For the text-containing cell, return its midpoint in (X, Y) coordinate format. 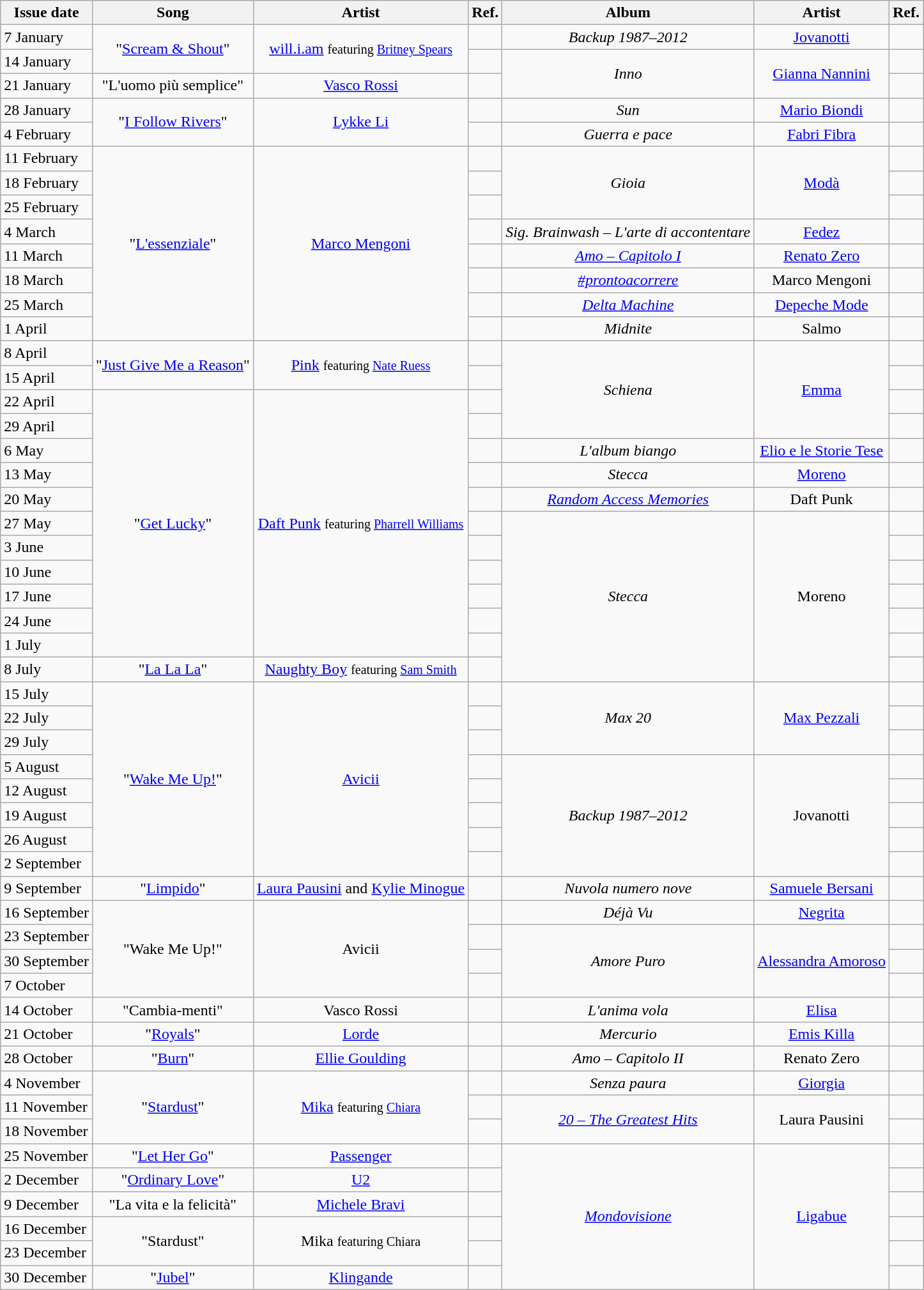
Sig. Brainwash – L'arte di accontentare (628, 231)
"L'uomo più semplice" (173, 86)
7 January (47, 37)
Issue date (47, 13)
Album (628, 13)
Emma (822, 390)
1 April (47, 329)
Depeche Mode (822, 305)
15 July (47, 693)
Random Access Memories (628, 499)
11 November (47, 1107)
#prontoacorrere (628, 280)
Midnite (628, 329)
Pink featuring Nate Ruess (360, 365)
19 August (47, 815)
"Burn" (173, 1058)
6 May (47, 450)
1 July (47, 645)
Laura Pausini (822, 1119)
4 February (47, 134)
Klingande (360, 1277)
29 July (47, 742)
Samuele Bersani (822, 888)
L'album biango (628, 450)
Mercurio (628, 1034)
Fabri Fibra (822, 134)
25 November (47, 1156)
2 September (47, 864)
U2 (360, 1180)
17 June (47, 596)
21 October (47, 1034)
30 December (47, 1277)
24 June (47, 620)
10 June (47, 572)
25 February (47, 207)
15 April (47, 378)
Song (173, 13)
Sun (628, 110)
Daft Punk (822, 499)
Max 20 (628, 718)
12 August (47, 791)
Salmo (822, 329)
Negrita (822, 912)
3 June (47, 548)
"La vita e la felicità" (173, 1204)
"Limpido" (173, 888)
"Cambia-menti" (173, 1010)
Giorgia (822, 1083)
Naughty Boy featuring Sam Smith (360, 669)
"Jubel" (173, 1277)
Michele Bravi (360, 1204)
2 December (47, 1180)
Déjà Vu (628, 912)
Emis Killa (822, 1034)
"La La La" (173, 669)
will.i.am featuring Britney Spears (360, 49)
Laura Pausini and Kylie Minogue (360, 888)
Alessandra Amoroso (822, 961)
21 January (47, 86)
Amo – Capitolo I (628, 256)
Daft Punk featuring Pharrell Williams (360, 524)
Ellie Goulding (360, 1058)
Lorde (360, 1034)
L'anima vola (628, 1010)
7 October (47, 985)
Mario Biondi (822, 110)
22 July (47, 718)
Gianna Nannini (822, 73)
"Just Give Me a Reason" (173, 365)
Senza paura (628, 1083)
20 May (47, 499)
"Scream & Shout" (173, 49)
9 December (47, 1204)
Inno (628, 73)
Modà (822, 183)
"I Follow Rivers" (173, 122)
"Get Lucky" (173, 524)
28 October (47, 1058)
8 April (47, 353)
26 August (47, 840)
Mondovisione (628, 1217)
Elio e le Storie Tese (822, 450)
14 January (47, 61)
18 March (47, 280)
13 May (47, 475)
Ligabue (822, 1217)
Delta Machine (628, 305)
Max Pezzali (822, 718)
5 August (47, 767)
"Ordinary Love" (173, 1180)
16 December (47, 1229)
"Royals" (173, 1034)
18 November (47, 1132)
20 – The Greatest Hits (628, 1119)
25 March (47, 305)
18 February (47, 183)
11 March (47, 256)
16 September (47, 912)
Amo – Capitolo II (628, 1058)
"Let Her Go" (173, 1156)
Elisa (822, 1010)
14 October (47, 1010)
4 March (47, 231)
9 September (47, 888)
Lykke Li (360, 122)
28 January (47, 110)
29 April (47, 426)
Gioia (628, 183)
4 November (47, 1083)
Fedez (822, 231)
30 September (47, 961)
11 February (47, 158)
Nuvola numero nove (628, 888)
23 December (47, 1253)
27 May (47, 523)
Guerra e pace (628, 134)
22 April (47, 402)
Passenger (360, 1156)
Schiena (628, 390)
"L'essenziale" (173, 243)
23 September (47, 937)
Amore Puro (628, 961)
8 July (47, 669)
